Output the [x, y] coordinate of the center of the cell containing the given text.  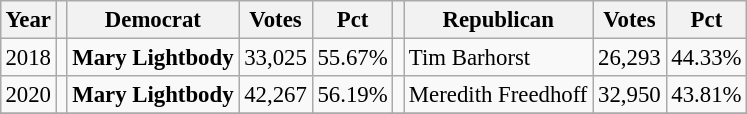
56.19% [352, 95]
Tim Barhorst [498, 57]
33,025 [276, 57]
26,293 [630, 57]
Republican [498, 20]
55.67% [352, 57]
Democrat [153, 20]
Year [28, 20]
44.33% [706, 57]
43.81% [706, 95]
42,267 [276, 95]
2018 [28, 57]
32,950 [630, 95]
2020 [28, 95]
Meredith Freedhoff [498, 95]
